From the cell containing the given text, extract its center point as [X, Y] coordinate. 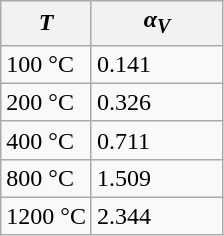
800 °C [46, 178]
1200 °C [46, 216]
2.344 [156, 216]
T [46, 23]
1.509 [156, 178]
0.711 [156, 140]
αV [156, 23]
100 °C [46, 64]
200 °C [46, 102]
400 °C [46, 140]
0.141 [156, 64]
0.326 [156, 102]
